Capture the cell that displays the provided text and extract its [X, Y] central coordinate. 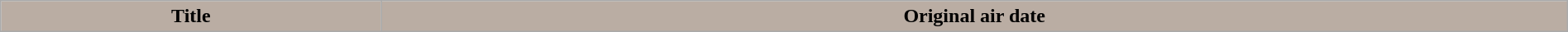
Original air date [974, 16]
Title [191, 16]
